Locate the cell with the specified text and output its (X, Y) center coordinate. 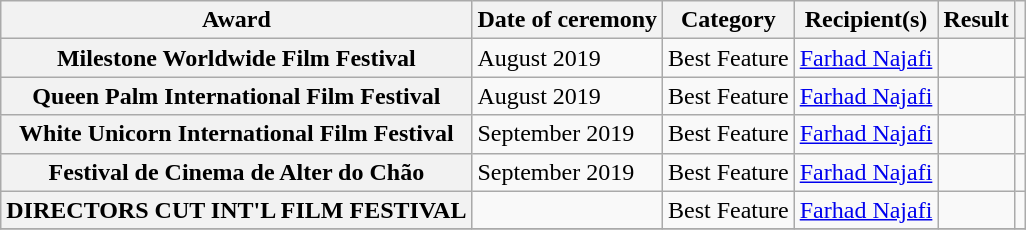
DIRECTORS CUT INT'L FILM FESTIVAL (236, 210)
White Unicorn International Film Festival (236, 134)
Date of ceremony (568, 20)
Festival de Cinema de Alter do Chão (236, 172)
Recipient(s) (866, 20)
Queen Palm International Film Festival (236, 96)
Milestone Worldwide Film Festival (236, 58)
Award (236, 20)
Result (976, 20)
Category (729, 20)
